Detect which cell encompasses the target text, then output its [x, y] center coordinate. 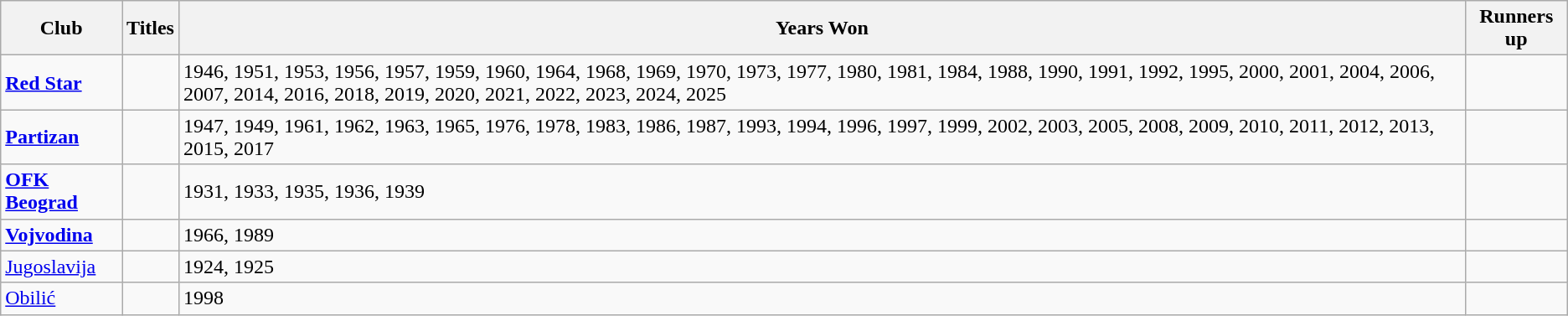
1931, 1933, 1935, 1936, 1939 [822, 191]
OFK Beograd [62, 191]
Titles [151, 28]
Red Star [62, 82]
Jugoslavija [62, 267]
1924, 1925 [822, 267]
Years Won [822, 28]
1966, 1989 [822, 235]
Partizan [62, 137]
Runners up [1516, 28]
Vojvodina [62, 235]
Obilić [62, 298]
Club [62, 28]
1998 [822, 298]
